Identify which cell holds the provided text, then report its [X, Y] central coordinate. 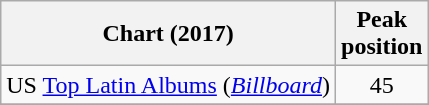
45 [382, 85]
US Top Latin Albums (Billboard) [168, 85]
Peakposition [382, 34]
Chart (2017) [168, 34]
